Extract the (x, y) coordinate from the center of the cell holding the provided text.  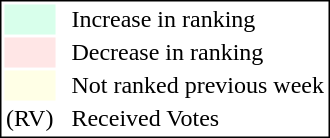
Received Votes (198, 119)
Decrease in ranking (198, 53)
(RV) (29, 119)
Increase in ranking (198, 19)
Not ranked previous week (198, 85)
